Locate the cell with the specified text and output its (X, Y) center coordinate. 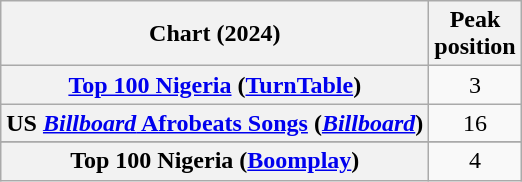
US Billboard Afrobeats Songs (Billboard) (215, 123)
Chart (2024) (215, 34)
Top 100 Nigeria (TurnTable) (215, 85)
3 (475, 85)
Top 100 Nigeria (Boomplay) (215, 161)
4 (475, 161)
16 (475, 123)
Peakposition (475, 34)
